Locate the cell with the specified text and output its (X, Y) center coordinate. 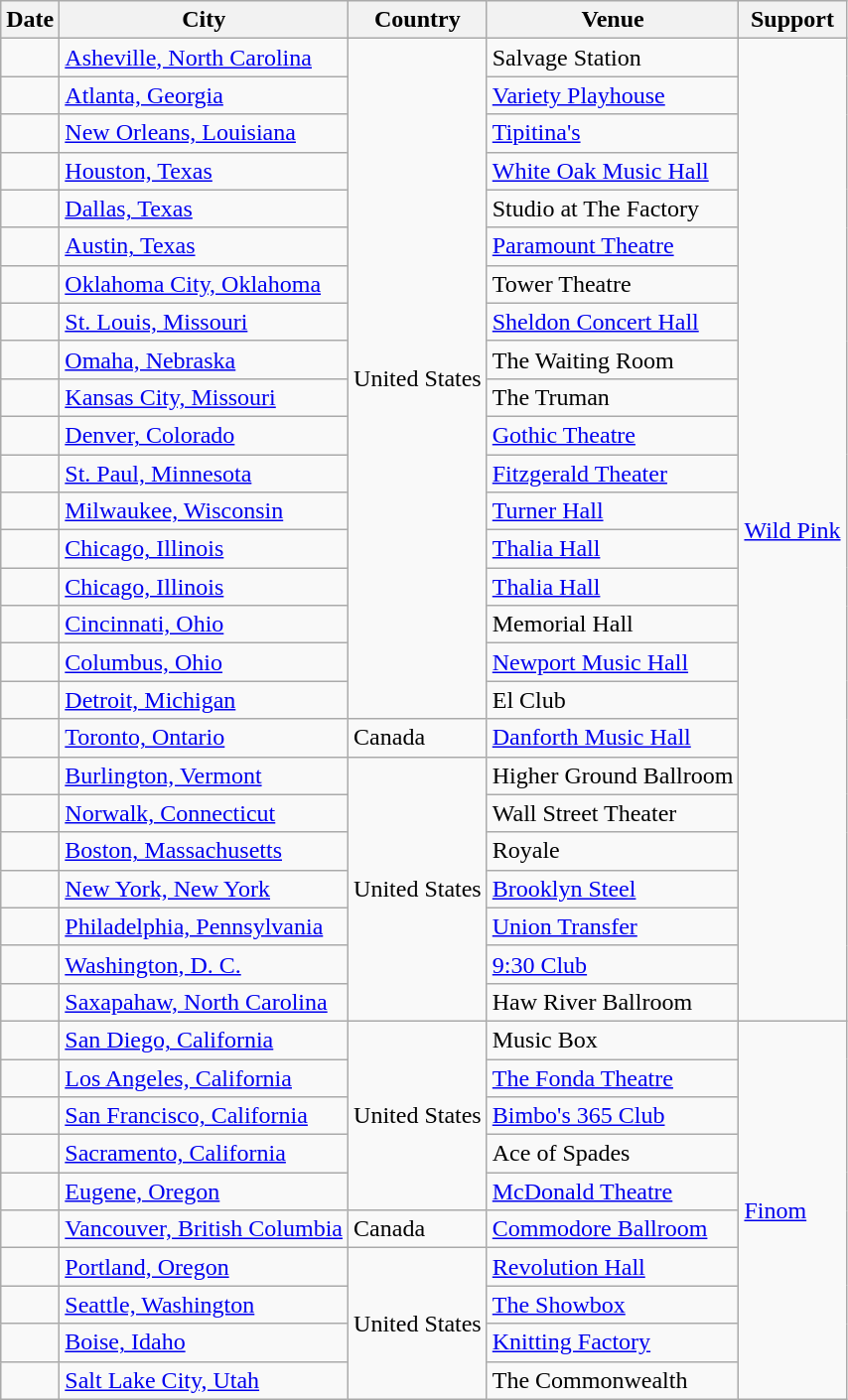
Commodore Ballroom (613, 1229)
Tower Theatre (613, 284)
The Waiting Room (613, 359)
The Commonwealth (613, 1380)
Los Angeles, California (205, 1077)
Wall Street Theater (613, 813)
St. Paul, Minnesota (205, 474)
Milwaukee, Wisconsin (205, 511)
Gothic Theatre (613, 435)
Detroit, Michigan (205, 700)
Cincinnati, Ohio (205, 625)
Philadelphia, Pennsylvania (205, 926)
Union Transfer (613, 926)
Columbus, Ohio (205, 662)
Boise, Idaho (205, 1342)
Venue (613, 20)
New York, New York (205, 889)
Denver, Colorado (205, 435)
Vancouver, British Columbia (205, 1229)
Salt Lake City, Utah (205, 1380)
Asheville, North Carolina (205, 58)
Brooklyn Steel (613, 889)
Royale (613, 851)
Finom (792, 1209)
Seattle, Washington (205, 1305)
New Orleans, Louisiana (205, 133)
San Francisco, California (205, 1116)
Wild Pink (792, 530)
Bimbo's 365 Club (613, 1116)
The Showbox (613, 1305)
Revolution Hall (613, 1267)
Burlington, Vermont (205, 775)
Sheldon Concert Hall (613, 322)
City (205, 20)
St. Louis, Missouri (205, 322)
The Truman (613, 397)
San Diego, California (205, 1040)
Fitzgerald Theater (613, 474)
Date (30, 20)
Omaha, Nebraska (205, 359)
Sacramento, California (205, 1154)
Saxapahaw, North Carolina (205, 1002)
Dallas, Texas (205, 209)
Ace of Spades (613, 1154)
Studio at The Factory (613, 209)
9:30 Club (613, 964)
Boston, Massachusetts (205, 851)
Oklahoma City, Oklahoma (205, 284)
Turner Hall (613, 511)
Eugene, Oregon (205, 1191)
Newport Music Hall (613, 662)
Haw River Ballroom (613, 1002)
El Club (613, 700)
Higher Ground Ballroom (613, 775)
Memorial Hall (613, 625)
McDonald Theatre (613, 1191)
White Oak Music Hall (613, 171)
Danforth Music Hall (613, 738)
Portland, Oregon (205, 1267)
Paramount Theatre (613, 246)
Knitting Factory (613, 1342)
Variety Playhouse (613, 95)
The Fonda Theatre (613, 1077)
Toronto, Ontario (205, 738)
Tipitina's (613, 133)
Houston, Texas (205, 171)
Norwalk, Connecticut (205, 813)
Support (792, 20)
Kansas City, Missouri (205, 397)
Austin, Texas (205, 246)
Country (418, 20)
Music Box (613, 1040)
Washington, D. C. (205, 964)
Atlanta, Georgia (205, 95)
Salvage Station (613, 58)
